Provide the (x, y) coordinate of the cell's center where the given text is located.  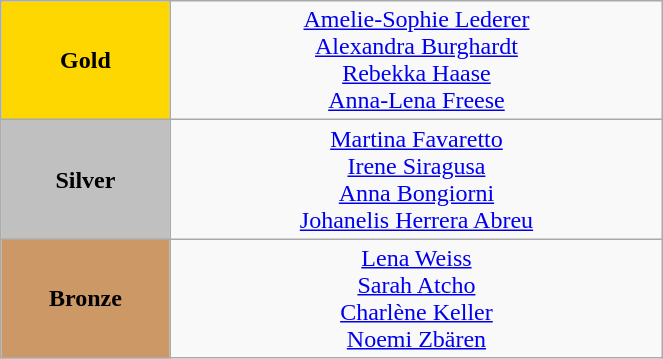
Martina FavarettoIrene SiragusaAnna BongiorniJohanelis Herrera Abreu (416, 180)
Silver (86, 180)
Lena WeissSarah AtchoCharlène KellerNoemi Zbären (416, 298)
Gold (86, 60)
Bronze (86, 298)
Amelie-Sophie LedererAlexandra BurghardtRebekka HaaseAnna-Lena Freese (416, 60)
